Output the (x, y) coordinate of the center of the cell containing the given text.  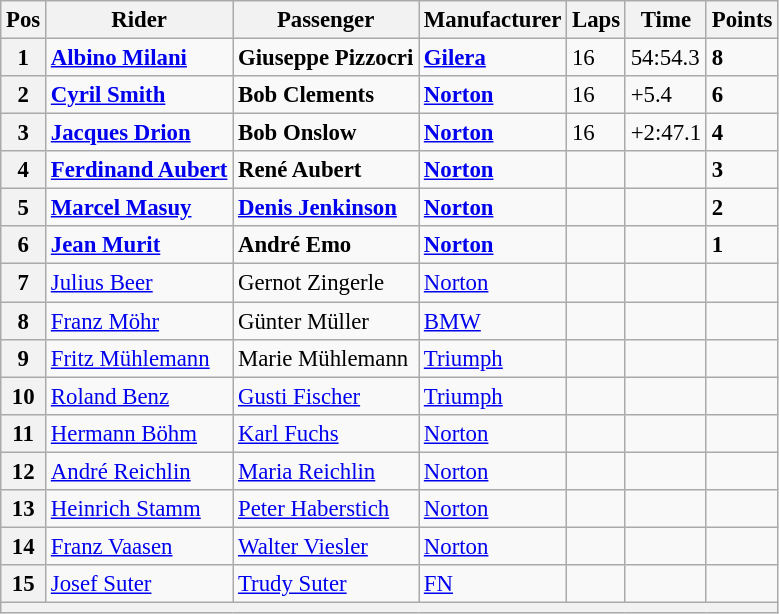
Albino Milani (140, 58)
Josef Suter (140, 584)
+5.4 (666, 95)
Karl Fuchs (326, 433)
+2:47.1 (666, 133)
Franz Vaasen (140, 546)
Jacques Drion (140, 133)
Roland Benz (140, 396)
5 (24, 208)
Marie Mühlemann (326, 358)
René Aubert (326, 170)
Heinrich Stamm (140, 509)
Time (666, 20)
12 (24, 471)
7 (24, 283)
Giuseppe Pizzocri (326, 58)
Rider (140, 20)
Bob Clements (326, 95)
Günter Müller (326, 321)
Pos (24, 20)
Fritz Mühlemann (140, 358)
Peter Haberstich (326, 509)
Walter Viesler (326, 546)
André Reichlin (140, 471)
Maria Reichlin (326, 471)
Laps (596, 20)
13 (24, 509)
Julius Beer (140, 283)
Bob Onslow (326, 133)
Franz Möhr (140, 321)
Jean Murit (140, 245)
Points (742, 20)
Gernot Zingerle (326, 283)
9 (24, 358)
FN (493, 584)
14 (24, 546)
54:54.3 (666, 58)
BMW (493, 321)
Trudy Suter (326, 584)
Ferdinand Aubert (140, 170)
Hermann Böhm (140, 433)
Manufacturer (493, 20)
Passenger (326, 20)
Cyril Smith (140, 95)
Gusti Fischer (326, 396)
Marcel Masuy (140, 208)
11 (24, 433)
Denis Jenkinson (326, 208)
Gilera (493, 58)
15 (24, 584)
10 (24, 396)
André Emo (326, 245)
